Return (X, Y) of the center of cell containing provided text 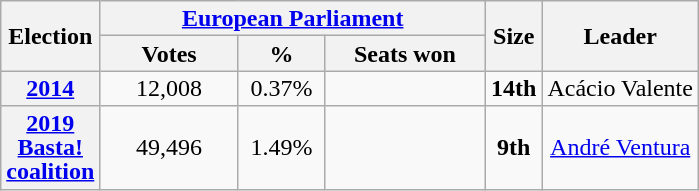
Votes (170, 54)
Size (514, 36)
1.49% (281, 148)
2014 (50, 88)
Election (50, 36)
% (281, 54)
14th (514, 88)
European Parliament (293, 18)
Leader (620, 36)
André Ventura (620, 148)
Seats won (404, 54)
9th (514, 148)
49,496 (170, 148)
0.37% (281, 88)
Acácio Valente (620, 88)
12,008 (170, 88)
2019Basta!coalition (50, 148)
